Extract the (x, y) coordinate from the center of the cell holding the provided text.  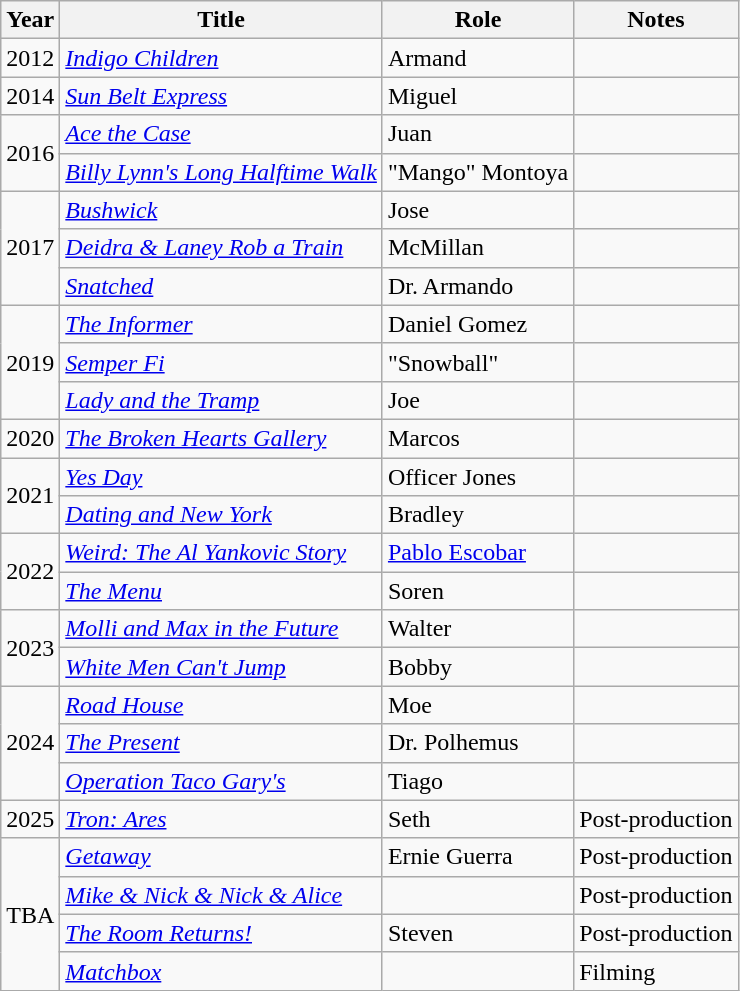
Semper Fi (222, 362)
2019 (30, 362)
Ace the Case (222, 134)
Juan (478, 134)
Marcos (478, 438)
The Informer (222, 324)
Operation Taco Gary's (222, 781)
Lady and the Tramp (222, 400)
Tiago (478, 781)
Moe (478, 705)
Jose (478, 210)
McMillan (478, 248)
"Snowball" (478, 362)
Walter (478, 629)
Bushwick (222, 210)
Joe (478, 400)
"Mango" Montoya (478, 172)
Role (478, 20)
Dr. Polhemus (478, 743)
Notes (656, 20)
Mike & Nick & Nick & Alice (222, 895)
Dr. Armando (478, 286)
2014 (30, 96)
2012 (30, 58)
Miguel (478, 96)
Deidra & Laney Rob a Train (222, 248)
2017 (30, 248)
The Room Returns! (222, 933)
Bradley (478, 515)
The Menu (222, 591)
Title (222, 20)
Yes Day (222, 477)
Dating and New York (222, 515)
Indigo Children (222, 58)
Sun Belt Express (222, 96)
2016 (30, 153)
Billy Lynn's Long Halftime Walk (222, 172)
2020 (30, 438)
2025 (30, 819)
Steven (478, 933)
White Men Can't Jump (222, 667)
2024 (30, 743)
Daniel Gomez (478, 324)
Weird: The Al Yankovic Story (222, 553)
Pablo Escobar (478, 553)
Filming (656, 971)
2023 (30, 648)
Year (30, 20)
The Present (222, 743)
Ernie Guerra (478, 857)
TBA (30, 914)
Snatched (222, 286)
Tron: Ares (222, 819)
Soren (478, 591)
Road House (222, 705)
Matchbox (222, 971)
Officer Jones (478, 477)
2022 (30, 572)
The Broken Hearts Gallery (222, 438)
Armand (478, 58)
Bobby (478, 667)
Getaway (222, 857)
Seth (478, 819)
Molli and Max in the Future (222, 629)
2021 (30, 496)
